From the cell containing the given text, extract its center point as (X, Y) coordinate. 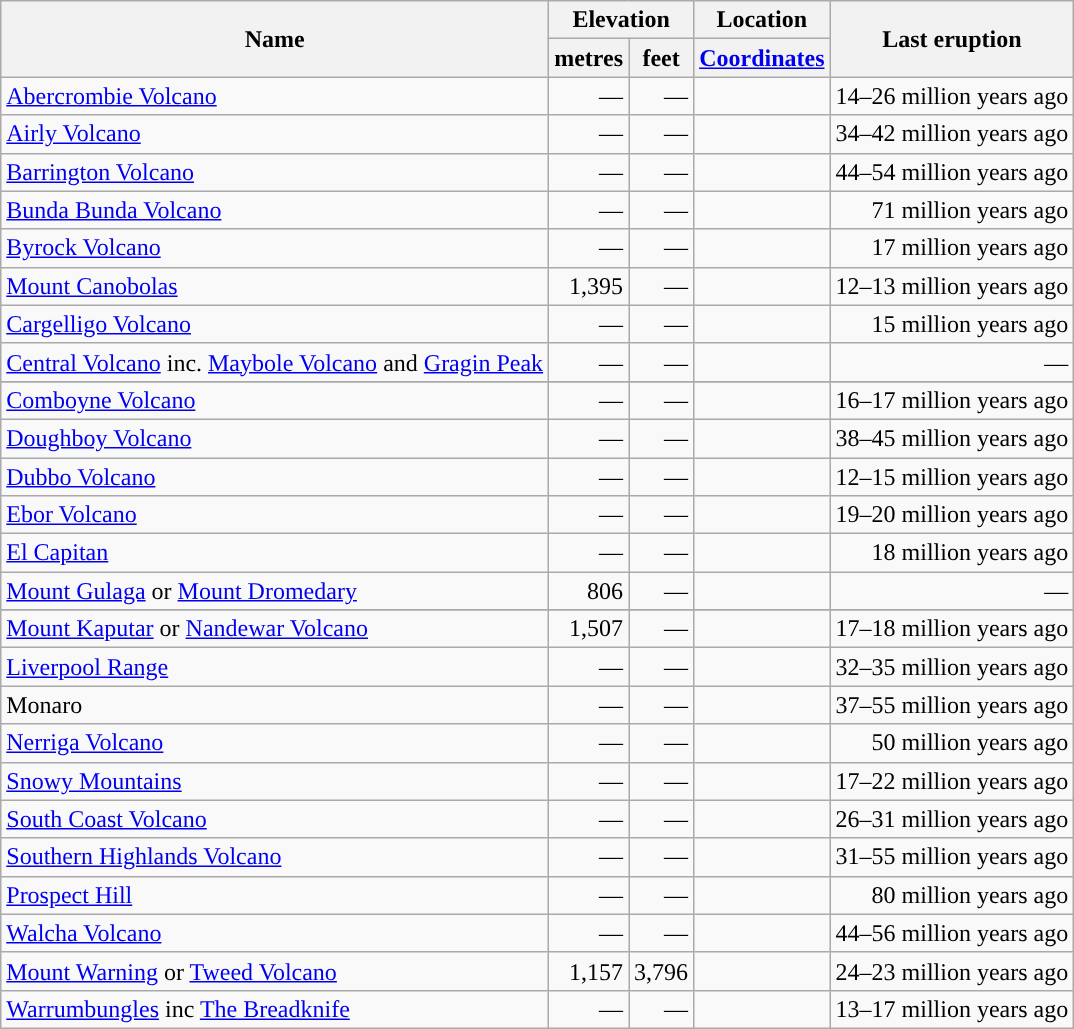
17 million years ago (952, 248)
34–42 million years ago (952, 134)
17–22 million years ago (952, 781)
Airly Volcano (275, 134)
feet (662, 58)
3,796 (662, 971)
806 (589, 591)
14–26 million years ago (952, 96)
Mount Warning or Tweed Volcano (275, 971)
Byrock Volcano (275, 248)
Comboyne Volcano (275, 400)
24–23 million years ago (952, 971)
Elevation (622, 20)
1,157 (589, 971)
Southern Highlands Volcano (275, 857)
15 million years ago (952, 324)
Mount Gulaga or Mount Dromedary (275, 591)
Last eruption (952, 39)
Nerriga Volcano (275, 743)
18 million years ago (952, 553)
80 million years ago (952, 895)
Abercrombie Volcano (275, 96)
Location (762, 20)
71 million years ago (952, 210)
Monaro (275, 705)
Mount Canobolas (275, 286)
Liverpool Range (275, 667)
Walcha Volcano (275, 933)
12–13 million years ago (952, 286)
Central Volcano inc. Maybole Volcano and Gragin Peak (275, 362)
Snowy Mountains (275, 781)
South Coast Volcano (275, 819)
37–55 million years ago (952, 705)
Bunda Bunda Volcano (275, 210)
Dubbo Volcano (275, 477)
32–35 million years ago (952, 667)
Name (275, 39)
Doughboy Volcano (275, 438)
Mount Kaputar or Nandewar Volcano (275, 629)
16–17 million years ago (952, 400)
El Capitan (275, 553)
44–56 million years ago (952, 933)
Cargelligo Volcano (275, 324)
metres (589, 58)
Coordinates (762, 58)
17–18 million years ago (952, 629)
31–55 million years ago (952, 857)
1,395 (589, 286)
38–45 million years ago (952, 438)
44–54 million years ago (952, 172)
1,507 (589, 629)
Ebor Volcano (275, 515)
19–20 million years ago (952, 515)
13–17 million years ago (952, 1009)
Prospect Hill (275, 895)
12–15 million years ago (952, 477)
50 million years ago (952, 743)
26–31 million years ago (952, 819)
Warrumbungles inc The Breadknife (275, 1009)
Barrington Volcano (275, 172)
